Determine the [X, Y] coordinate at the center of the cell enclosing the given text.  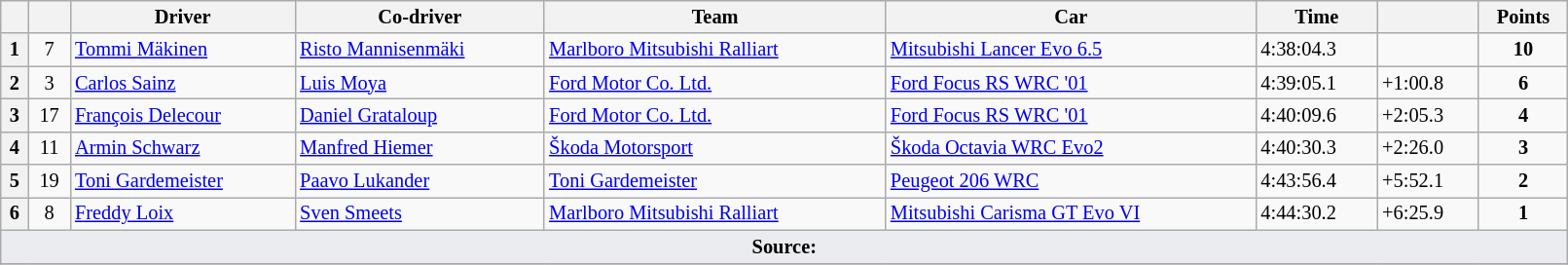
10 [1523, 50]
5 [15, 181]
4:44:30.2 [1316, 213]
Daniel Grataloup [419, 115]
Mitsubishi Lancer Evo 6.5 [1071, 50]
Driver [183, 17]
Sven Smeets [419, 213]
Car [1071, 17]
François Delecour [183, 115]
Freddy Loix [183, 213]
Co-driver [419, 17]
4:40:09.6 [1316, 115]
Mitsubishi Carisma GT Evo VI [1071, 213]
4:43:56.4 [1316, 181]
+6:25.9 [1428, 213]
Source: [784, 246]
+2:26.0 [1428, 148]
+5:52.1 [1428, 181]
7 [49, 50]
8 [49, 213]
11 [49, 148]
Peugeot 206 WRC [1071, 181]
Team [714, 17]
Luis Moya [419, 83]
+1:00.8 [1428, 83]
Paavo Lukander [419, 181]
Time [1316, 17]
4:39:05.1 [1316, 83]
Points [1523, 17]
Tommi Mäkinen [183, 50]
4:38:04.3 [1316, 50]
Carlos Sainz [183, 83]
Škoda Octavia WRC Evo2 [1071, 148]
4:40:30.3 [1316, 148]
Risto Mannisenmäki [419, 50]
19 [49, 181]
Armin Schwarz [183, 148]
Škoda Motorsport [714, 148]
+2:05.3 [1428, 115]
Manfred Hiemer [419, 148]
17 [49, 115]
